Detect which cell encompasses the target text, then output its [X, Y] center coordinate. 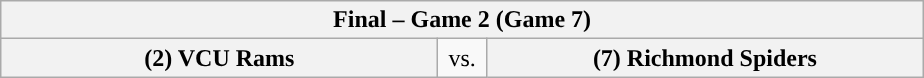
(2) VCU Rams [220, 58]
(7) Richmond Spiders [704, 58]
Final – Game 2 (Game 7) [462, 20]
vs. [462, 58]
